Find where the given text appears and provide that cell's center as [X, Y] coordinate. 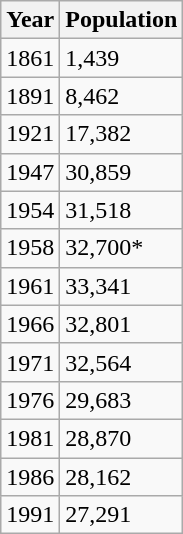
27,291 [122, 515]
32,700* [122, 248]
33,341 [122, 286]
1954 [30, 210]
28,162 [122, 477]
32,564 [122, 362]
1966 [30, 324]
1921 [30, 134]
1991 [30, 515]
Year [30, 20]
1861 [30, 58]
1961 [30, 286]
1971 [30, 362]
1986 [30, 477]
8,462 [122, 96]
30,859 [122, 172]
1976 [30, 400]
28,870 [122, 438]
29,683 [122, 400]
Population [122, 20]
1981 [30, 438]
1947 [30, 172]
1,439 [122, 58]
31,518 [122, 210]
1958 [30, 248]
1891 [30, 96]
17,382 [122, 134]
32,801 [122, 324]
